Capture the cell that displays the provided text and extract its [X, Y] central coordinate. 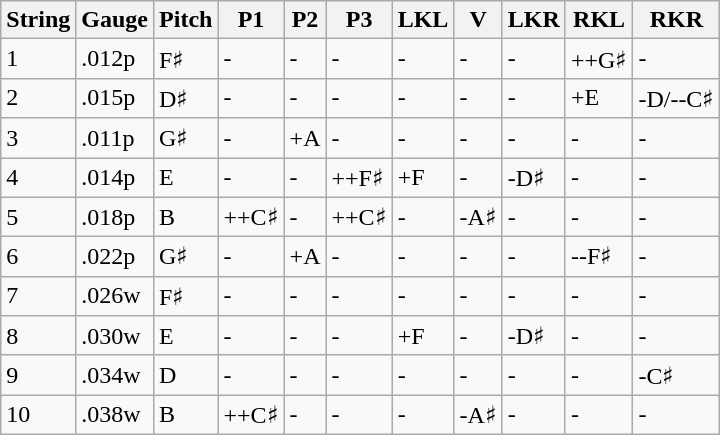
Pitch [186, 20]
++G♯ [598, 59]
.018p [115, 217]
LKL [423, 20]
P1 [251, 20]
.034w [115, 375]
.015p [115, 98]
LKR [534, 20]
Gauge [115, 20]
++F♯ [359, 178]
RKR [676, 20]
.038w [115, 415]
5 [38, 217]
RKL [598, 20]
P3 [359, 20]
.026w [115, 296]
.012p [115, 59]
P2 [305, 20]
D [186, 375]
4 [38, 178]
.030w [115, 336]
--F♯ [598, 257]
9 [38, 375]
+E [598, 98]
V [478, 20]
D♯ [186, 98]
2 [38, 98]
7 [38, 296]
-C♯ [676, 375]
.014p [115, 178]
.011p [115, 138]
3 [38, 138]
1 [38, 59]
8 [38, 336]
-D/--C♯ [676, 98]
6 [38, 257]
10 [38, 415]
String [38, 20]
.022p [115, 257]
